Capture the cell that displays the provided text and extract its [x, y] central coordinate. 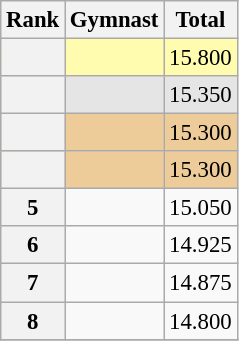
Gymnast [114, 20]
14.875 [200, 283]
Rank [33, 20]
5 [33, 208]
15.050 [200, 208]
14.800 [200, 321]
Total [200, 20]
8 [33, 321]
15.350 [200, 95]
6 [33, 245]
14.925 [200, 245]
7 [33, 283]
15.800 [200, 58]
